Pinpoint the cell where the given text exists, returning its (X, Y) midpoint coordinate. 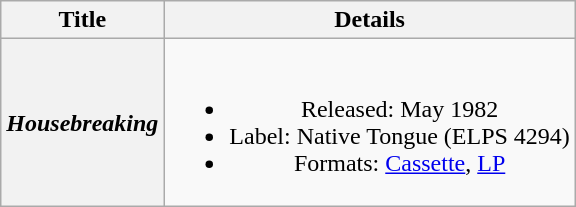
Details (370, 20)
Title (82, 20)
Housebreaking (82, 122)
Released: May 1982Label: Native Tongue (ELPS 4294)Formats: Cassette, LP (370, 122)
